From the cell containing the given text, extract its center point as [x, y] coordinate. 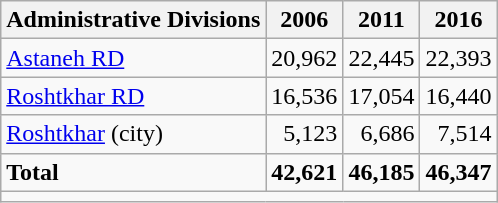
2006 [304, 20]
Astaneh RD [134, 58]
Administrative Divisions [134, 20]
6,686 [382, 134]
2011 [382, 20]
7,514 [458, 134]
16,536 [304, 96]
22,393 [458, 58]
17,054 [382, 96]
42,621 [304, 172]
Roshtkhar RD [134, 96]
2016 [458, 20]
20,962 [304, 58]
22,445 [382, 58]
Roshtkhar (city) [134, 134]
Total [134, 172]
5,123 [304, 134]
46,185 [382, 172]
46,347 [458, 172]
16,440 [458, 96]
